Return the (X, Y) coordinate for the center point of the cell that contains the specified text.  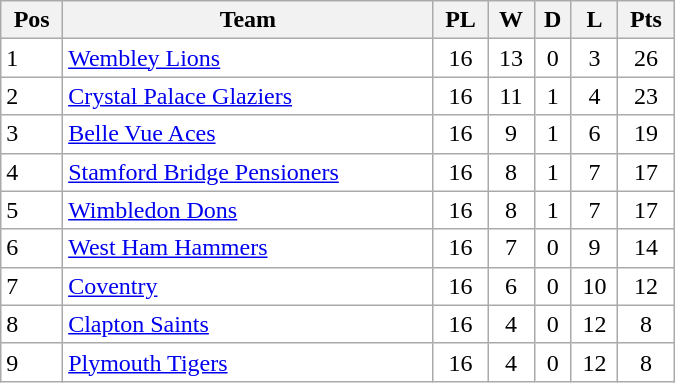
Crystal Palace Glaziers (248, 96)
Belle Vue Aces (248, 134)
26 (646, 58)
2 (32, 96)
L (594, 20)
Team (248, 20)
14 (646, 248)
11 (511, 96)
Plymouth Tigers (248, 362)
Wembley Lions (248, 58)
West Ham Hammers (248, 248)
Coventry (248, 286)
Stamford Bridge Pensioners (248, 172)
23 (646, 96)
Pos (32, 20)
Clapton Saints (248, 324)
Pts (646, 20)
PL (460, 20)
W (511, 20)
5 (32, 210)
Wimbledon Dons (248, 210)
19 (646, 134)
13 (511, 58)
D (552, 20)
10 (594, 286)
